Identify which cell holds the provided text, then report its (x, y) central coordinate. 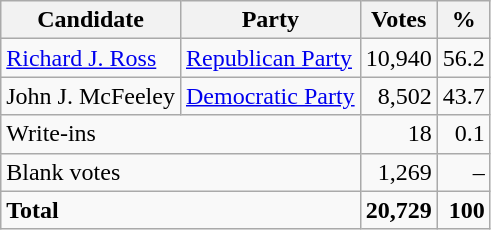
Total (180, 210)
Candidate (91, 20)
100 (464, 210)
1,269 (398, 172)
10,940 (398, 58)
– (464, 172)
8,502 (398, 96)
43.7 (464, 96)
Richard J. Ross (91, 58)
Write-ins (180, 134)
Party (270, 20)
56.2 (464, 58)
Votes (398, 20)
Democratic Party (270, 96)
0.1 (464, 134)
% (464, 20)
Blank votes (180, 172)
Republican Party (270, 58)
18 (398, 134)
John J. McFeeley (91, 96)
20,729 (398, 210)
